Locate the cell with the specified text and output its (x, y) center coordinate. 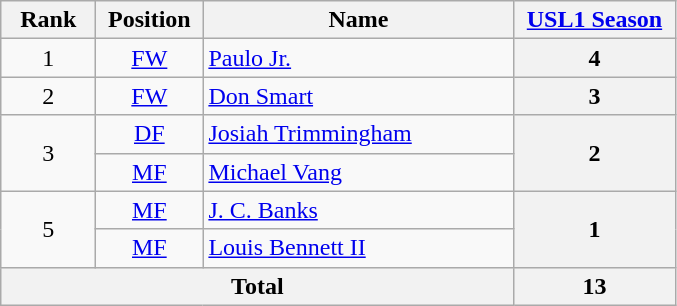
Louis Bennett II (358, 248)
Name (358, 20)
DF (150, 134)
Don Smart (358, 96)
Rank (48, 20)
Total (258, 286)
13 (594, 286)
4 (594, 58)
Paulo Jr. (358, 58)
Josiah Trimmingham (358, 134)
5 (48, 229)
Position (150, 20)
USL1 Season (594, 20)
Michael Vang (358, 172)
J. C. Banks (358, 210)
